Pinpoint the cell where the given text exists, returning its [X, Y] midpoint coordinate. 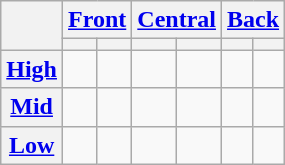
Back [254, 20]
High [32, 69]
Low [32, 145]
Front [98, 20]
Mid [32, 107]
Central [177, 20]
